Locate the cell with the specified text and output its [X, Y] center coordinate. 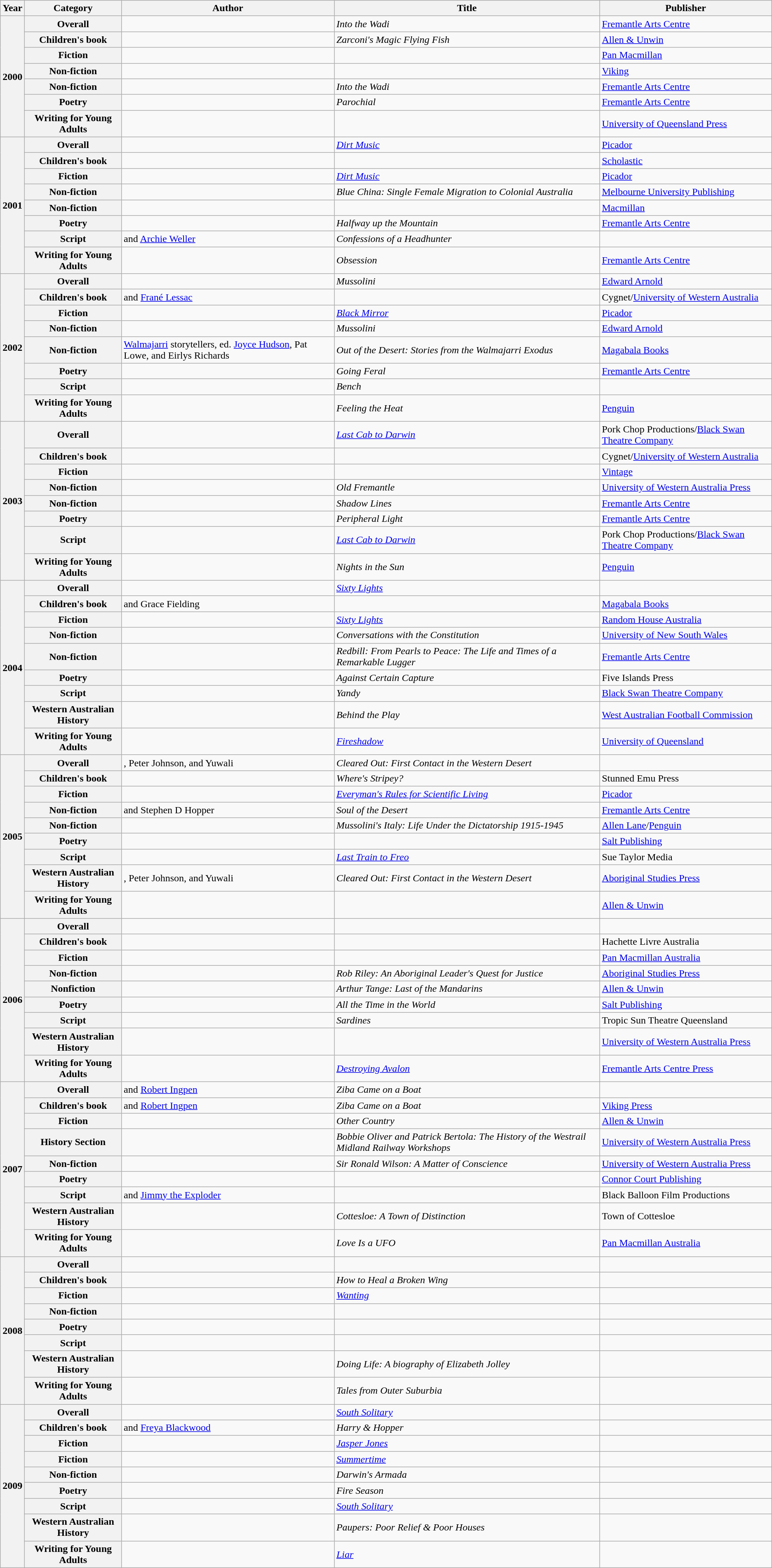
and Frané Lessac [228, 297]
Tropic Sun Theatre Queensland [685, 1020]
Old Fremantle [467, 487]
Category [73, 8]
History Section [73, 1143]
Love Is a UFO [467, 1243]
Behind the Play [467, 715]
Scholastic [685, 160]
2005 [12, 837]
University of Queensland Press [685, 124]
Connor Court Publishing [685, 1179]
Sue Taylor Media [685, 857]
Walmajarri storytellers, ed. Joyce Hudson, Pat Lowe, and Eirlys Richards [228, 350]
Darwin's Armada [467, 1475]
Title [467, 8]
Sardines [467, 1020]
Melbourne University Publishing [685, 192]
2004 [12, 668]
Fire Season [467, 1491]
Author [228, 8]
Vintage [685, 472]
Viking Press [685, 1105]
Destroying Avalon [467, 1068]
Wanting [467, 1296]
Stunned Emu Press [685, 778]
Hachette Livre Australia [685, 942]
2003 [12, 501]
Jasper Jones [467, 1444]
Random House Australia [685, 620]
Mussolini's Italy: Life Under the Dictatorship 1915-1945 [467, 826]
All the Time in the World [467, 1005]
Everyman's Rules for Scientific Living [467, 794]
and Grace Fielding [228, 604]
Obsession [467, 261]
Fremantle Arts Centre Press [685, 1068]
Soul of the Desert [467, 810]
Black Mirror [467, 313]
Nights in the Sun [467, 567]
Arthur Tange: Last of the Mandarins [467, 989]
Peripheral Light [467, 519]
2007 [12, 1169]
Where's Stripey? [467, 778]
2009 [12, 1486]
and Jimmy the Exploder [228, 1195]
Nonfiction [73, 989]
Cottesloe: A Town of Distinction [467, 1216]
Year [12, 8]
University of Queensland [685, 741]
Summertime [467, 1459]
Against Certain Capture [467, 678]
Liar [467, 1554]
Fireshadow [467, 741]
and Archie Weller [228, 239]
and Stephen D Hopper [228, 810]
Other Country [467, 1121]
Rob Riley: An Aboriginal Leader's Quest for Justice [467, 973]
Sir Ronald Wilson: A Matter of Conscience [467, 1164]
Shadow Lines [467, 503]
Doing Life: A biography of Elizabeth Jolley [467, 1364]
How to Heal a Broken Wing [467, 1280]
Pan Macmillan [685, 55]
Bobbie Oliver and Patrick Bertola: The History of the Westrail Midland Railway Workshops [467, 1143]
Going Feral [467, 371]
Blue China: Single Female Migration to Colonial Australia [467, 192]
Paupers: Poor Relief & Poor Houses [467, 1528]
Conversations with the Constitution [467, 635]
Halfway up the Mountain [467, 223]
Harry & Hopper [467, 1428]
Zarconi's Magic Flying Fish [467, 40]
Five Islands Press [685, 678]
2008 [12, 1330]
Black Swan Theatre Company [685, 693]
Publisher [685, 8]
2001 [12, 205]
Viking [685, 71]
Parochial [467, 102]
2000 [12, 77]
Black Balloon Film Productions [685, 1195]
2002 [12, 347]
Tales from Outer Suburbia [467, 1391]
2006 [12, 1000]
Macmillan [685, 207]
University of New South Wales [685, 635]
Town of Cottesloe [685, 1216]
Confessions of a Headhunter [467, 239]
Allen Lane/Penguin [685, 826]
and Freya Blackwood [228, 1428]
Redbill: From Pearls to Peace: The Life and Times of a Remarkable Lugger [467, 656]
West Australian Football Commission [685, 715]
Bench [467, 387]
Out of the Desert: Stories from the Walmajarri Exodus [467, 350]
Feeling the Heat [467, 408]
Yandy [467, 693]
Last Train to Freo [467, 857]
